Return the (x, y) coordinate for the center point of the cell that contains the specified text.  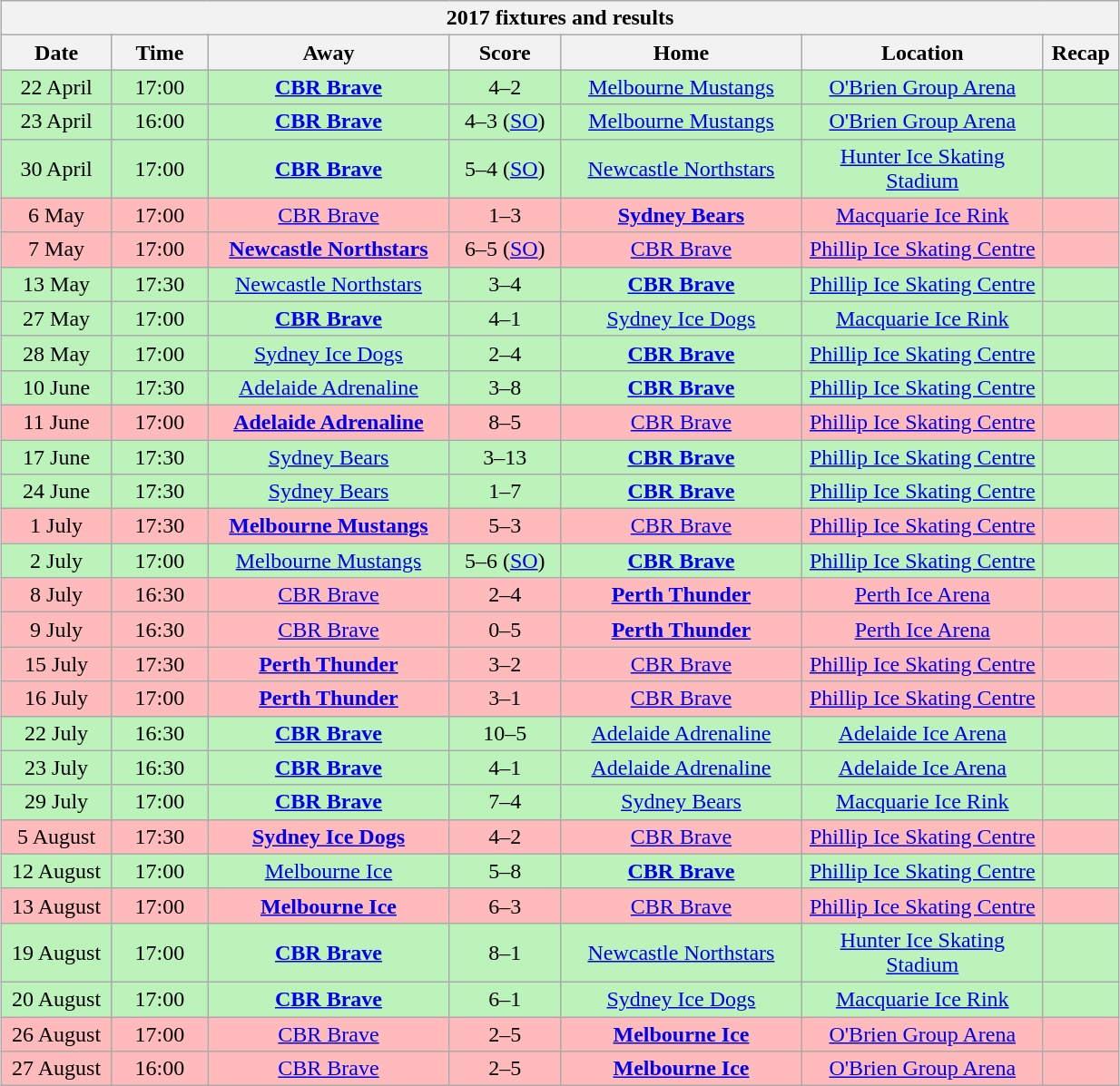
15 July (56, 664)
8 July (56, 595)
11 June (56, 422)
7–4 (505, 802)
1–3 (505, 215)
26 August (56, 1033)
10 June (56, 387)
2 July (56, 561)
20 August (56, 999)
23 April (56, 122)
27 August (56, 1069)
8–1 (505, 953)
30 April (56, 169)
6–5 (SO) (505, 249)
7 May (56, 249)
6–1 (505, 999)
27 May (56, 318)
3–8 (505, 387)
10–5 (505, 733)
22 April (56, 87)
4–3 (SO) (505, 122)
3–1 (505, 699)
17 June (56, 456)
6 May (56, 215)
Home (682, 53)
1–7 (505, 492)
5–4 (SO) (505, 169)
29 July (56, 802)
28 May (56, 353)
16 July (56, 699)
19 August (56, 953)
Recap (1080, 53)
3–2 (505, 664)
2017 fixtures and results (561, 18)
13 May (56, 284)
0–5 (505, 630)
5–8 (505, 871)
24 June (56, 492)
13 August (56, 905)
1 July (56, 526)
5 August (56, 837)
9 July (56, 630)
5–3 (505, 526)
6–3 (505, 905)
Score (505, 53)
22 July (56, 733)
3–4 (505, 284)
23 July (56, 768)
Location (922, 53)
5–6 (SO) (505, 561)
Away (329, 53)
8–5 (505, 422)
Date (56, 53)
3–13 (505, 456)
12 August (56, 871)
Time (160, 53)
